Scan for the cell matching the given text and deliver its (x, y) coordinate at center. 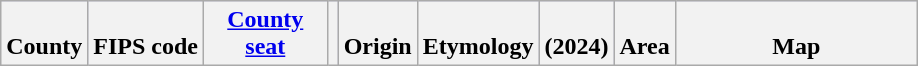
FIPS code (146, 34)
Etymology (478, 34)
Area (644, 34)
Origin (378, 34)
Map (796, 34)
(2024) (576, 34)
County (44, 34)
County seat (266, 34)
